From the cell containing the given text, extract its center point as [x, y] coordinate. 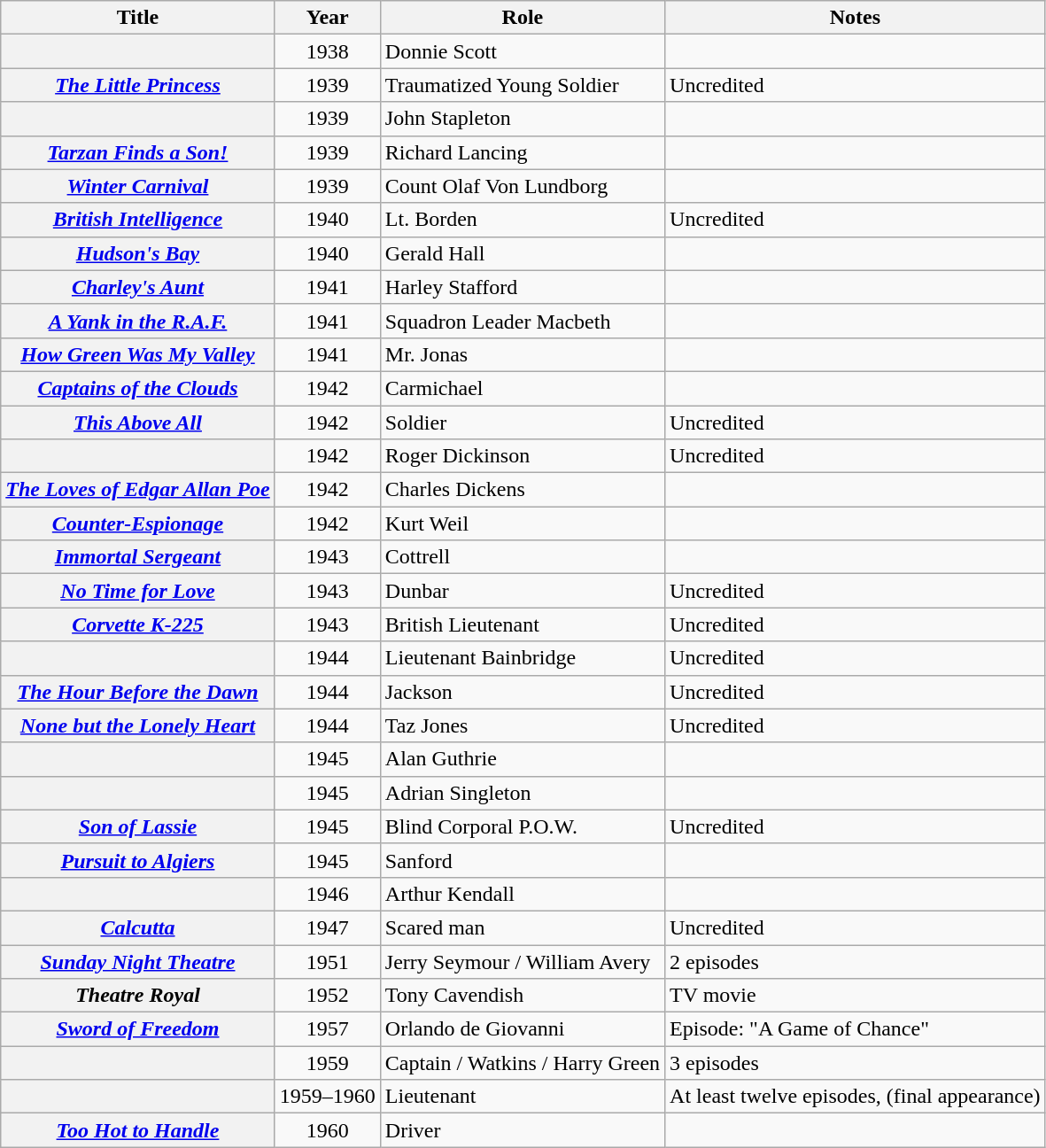
None but the Lonely Heart [138, 725]
Notes [856, 18]
Theatre Royal [138, 996]
1946 [328, 894]
Captains of the Clouds [138, 388]
1947 [328, 927]
Adrian Singleton [523, 793]
Orlando de Giovanni [523, 1029]
Taz Jones [523, 725]
Episode: "A Game of Chance" [856, 1029]
Alan Guthrie [523, 759]
British Lieutenant [523, 624]
John Stapleton [523, 119]
Lt. Borden [523, 220]
The Hour Before the Dawn [138, 692]
Captain / Watkins / Harry Green [523, 1063]
Dunbar [523, 591]
Gerald Hall [523, 253]
Mr. Jonas [523, 354]
Squadron Leader Macbeth [523, 321]
At least twelve episodes, (final appearance) [856, 1097]
The Little Princess [138, 85]
Sanford [523, 860]
Kurt Weil [523, 524]
The Loves of Edgar Allan Poe [138, 490]
Immortal Sergeant [138, 557]
Calcutta [138, 927]
Cottrell [523, 557]
Lieutenant [523, 1097]
Jackson [523, 692]
Traumatized Young Soldier [523, 85]
Corvette K-225 [138, 624]
How Green Was My Valley [138, 354]
Year [328, 18]
1952 [328, 996]
1960 [328, 1130]
1959–1960 [328, 1097]
British Intelligence [138, 220]
3 episodes [856, 1063]
1951 [328, 961]
Title [138, 18]
Charley's Aunt [138, 287]
Role [523, 18]
Count Olaf Von Lundborg [523, 186]
Harley Stafford [523, 287]
1957 [328, 1029]
Too Hot to Handle [138, 1130]
1938 [328, 51]
Charles Dickens [523, 490]
Lieutenant Bainbridge [523, 658]
Pursuit to Algiers [138, 860]
2 episodes [856, 961]
Winter Carnival [138, 186]
Son of Lassie [138, 826]
Sword of Freedom [138, 1029]
Driver [523, 1130]
Tarzan Finds a Son! [138, 152]
Richard Lancing [523, 152]
Counter-Espionage [138, 524]
Tony Cavendish [523, 996]
Carmichael [523, 388]
Hudson's Bay [138, 253]
No Time for Love [138, 591]
Scared man [523, 927]
A Yank in the R.A.F. [138, 321]
Blind Corporal P.O.W. [523, 826]
1959 [328, 1063]
Roger Dickinson [523, 456]
Sunday Night Theatre [138, 961]
This Above All [138, 423]
Donnie Scott [523, 51]
Jerry Seymour / William Avery [523, 961]
Soldier [523, 423]
TV movie [856, 996]
Arthur Kendall [523, 894]
